Detect which cell encompasses the target text, then output its [x, y] center coordinate. 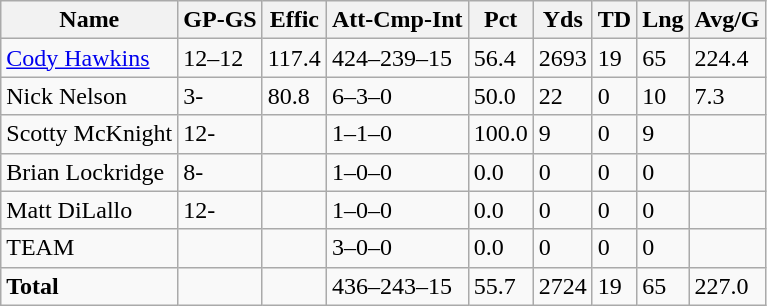
8- [220, 172]
Brian Lockridge [90, 172]
TD [614, 20]
Pct [500, 20]
80.8 [294, 96]
Effic [294, 20]
Scotty McKnight [90, 134]
Yds [562, 20]
10 [663, 96]
56.4 [500, 58]
7.3 [727, 96]
3- [220, 96]
424–239–15 [397, 58]
2724 [562, 286]
Total [90, 286]
GP-GS [220, 20]
Cody Hawkins [90, 58]
55.7 [500, 286]
6–3–0 [397, 96]
Nick Nelson [90, 96]
3–0–0 [397, 248]
436–243–15 [397, 286]
Lng [663, 20]
TEAM [90, 248]
227.0 [727, 286]
Matt DiLallo [90, 210]
224.4 [727, 58]
100.0 [500, 134]
50.0 [500, 96]
2693 [562, 58]
Name [90, 20]
Att-Cmp-Int [397, 20]
1–1–0 [397, 134]
117.4 [294, 58]
Avg/G [727, 20]
12–12 [220, 58]
22 [562, 96]
